Extract the (x, y) coordinate from the center of the cell holding the provided text.  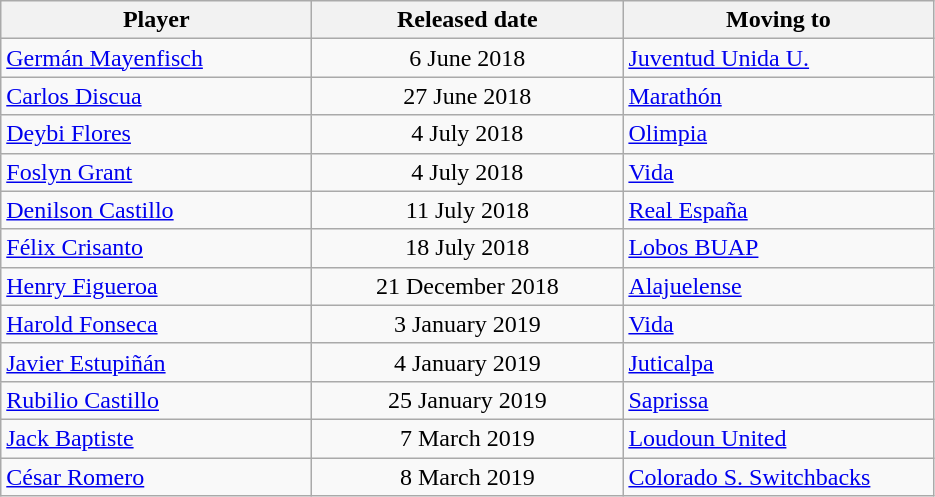
3 January 2019 (468, 324)
Harold Fonseca (156, 324)
8 March 2019 (468, 477)
Foslyn Grant (156, 172)
Real España (778, 210)
Denilson Castillo (156, 210)
18 July 2018 (468, 248)
Lobos BUAP (778, 248)
Player (156, 20)
Deybi Flores (156, 134)
Carlos Discua (156, 96)
Rubilio Castillo (156, 400)
25 January 2019 (468, 400)
Henry Figueroa (156, 286)
Alajuelense (778, 286)
César Romero (156, 477)
Saprissa (778, 400)
21 December 2018 (468, 286)
Jack Baptiste (156, 438)
Juticalpa (778, 362)
Olimpia (778, 134)
6 June 2018 (468, 58)
Marathón (778, 96)
4 January 2019 (468, 362)
Germán Mayenfisch (156, 58)
Released date (468, 20)
Juventud Unida U. (778, 58)
27 June 2018 (468, 96)
7 March 2019 (468, 438)
Loudoun United (778, 438)
Félix Crisanto (156, 248)
Moving to (778, 20)
11 July 2018 (468, 210)
Colorado S. Switchbacks (778, 477)
Javier Estupiñán (156, 362)
